For the text-containing cell, return its midpoint in [X, Y] coordinate format. 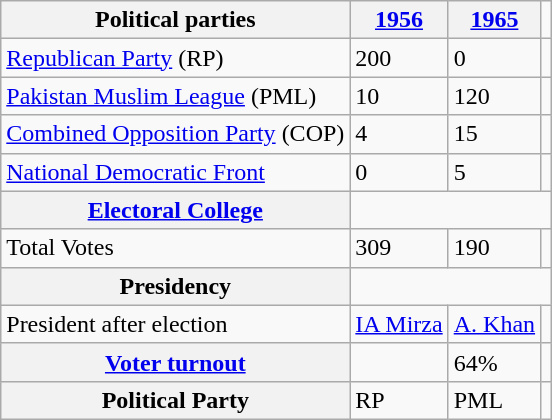
Voter turnout [176, 362]
A. Khan [494, 324]
64% [494, 362]
15 [494, 134]
Republican Party (RP) [176, 58]
Pakistan Muslim League (PML) [176, 96]
IA Mirza [399, 324]
National Democratic Front [176, 172]
4 [399, 134]
Combined Opposition Party (COP) [176, 134]
Electoral College [176, 210]
1965 [494, 20]
Political Party [176, 400]
10 [399, 96]
RP [399, 400]
1956 [399, 20]
5 [494, 172]
President after election [176, 324]
Total Votes [176, 248]
Political parties [176, 20]
309 [399, 248]
200 [399, 58]
Presidency [176, 286]
120 [494, 96]
190 [494, 248]
PML [494, 400]
